Provide the (x, y) coordinate of the cell's center where the given text is located.  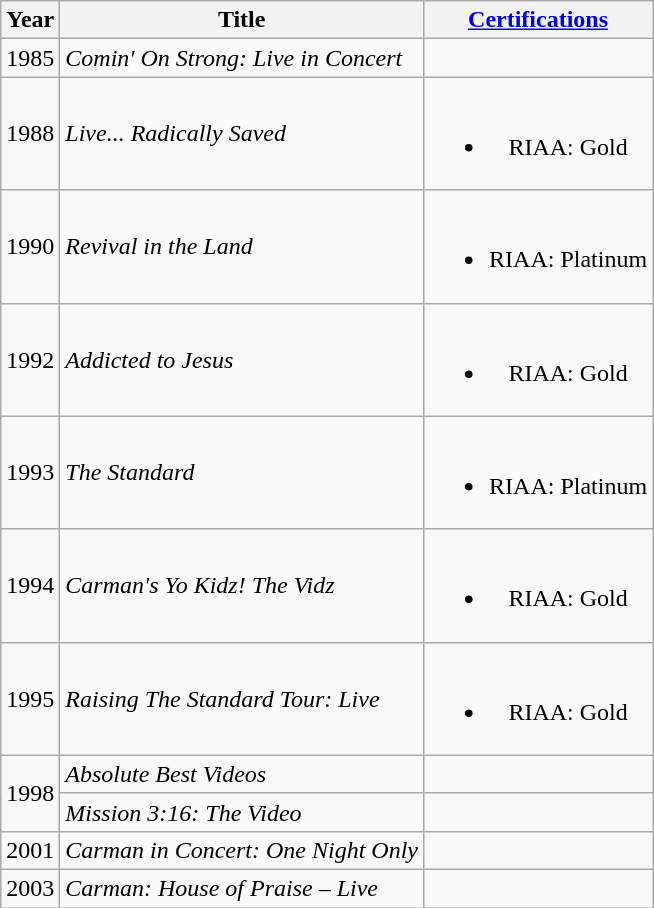
Revival in the Land (242, 246)
1988 (30, 134)
Certifications (538, 20)
1998 (30, 793)
Absolute Best Videos (242, 774)
Raising The Standard Tour: Live (242, 698)
Carman: House of Praise – Live (242, 888)
1990 (30, 246)
Carman in Concert: One Night Only (242, 850)
Year (30, 20)
1995 (30, 698)
1992 (30, 360)
1985 (30, 58)
Title (242, 20)
2003 (30, 888)
Comin' On Strong: Live in Concert (242, 58)
1993 (30, 472)
1994 (30, 586)
The Standard (242, 472)
2001 (30, 850)
Carman's Yo Kidz! The Vidz (242, 586)
Addicted to Jesus (242, 360)
Mission 3:16: The Video (242, 812)
Live... Radically Saved (242, 134)
